Return [X, Y] of the center of cell containing provided text 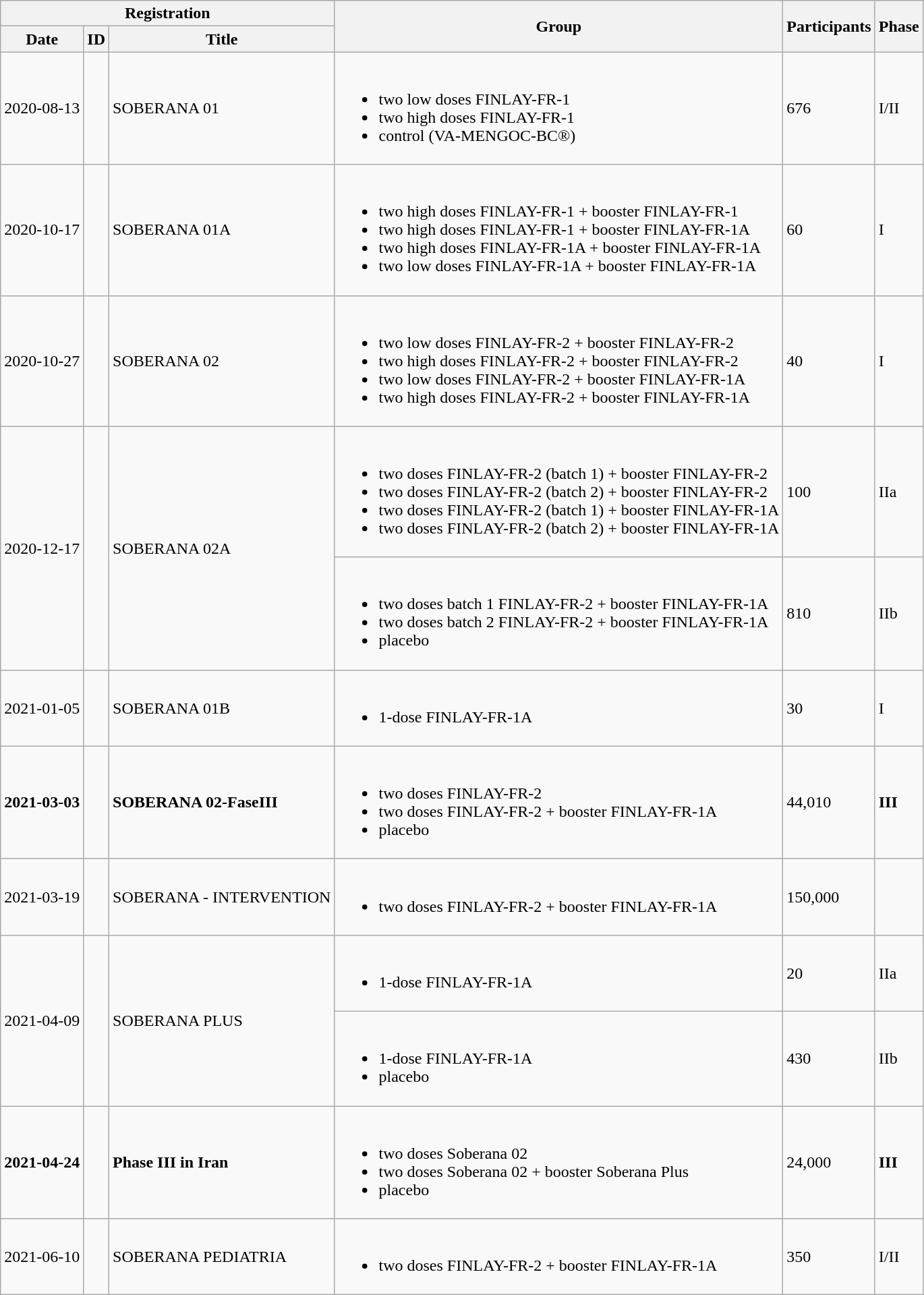
350 [829, 1257]
SOBERANA PLUS [222, 1020]
two doses FINLAY-FR-2two doses FINLAY-FR-2 + booster FINLAY-FR-1Aplacebo [558, 803]
24,000 [829, 1163]
30 [829, 708]
430 [829, 1058]
Group [558, 26]
two doses Soberana 02two doses Soberana 02 + booster Soberana Plusplacebo [558, 1163]
SOBERANA 02-FaseIII [222, 803]
2021-04-24 [42, 1163]
810 [829, 614]
2021-03-03 [42, 803]
Participants [829, 26]
Phase III in Iran [222, 1163]
44,010 [829, 803]
SOBERANA PEDIATRIA [222, 1257]
ID [96, 39]
60 [829, 230]
SOBERANA 01B [222, 708]
2020-08-13 [42, 108]
676 [829, 108]
2020-10-17 [42, 230]
2020-10-27 [42, 361]
Title [222, 39]
2021-03-19 [42, 897]
20 [829, 973]
2021-06-10 [42, 1257]
SOBERANA 01 [222, 108]
SOBERANA 01A [222, 230]
2020-12-17 [42, 548]
40 [829, 361]
two doses batch 1 FINLAY-FR-2 + booster FINLAY-FR-1Atwo doses batch 2 FINLAY-FR-2 + booster FINLAY-FR-1Aplacebo [558, 614]
SOBERANA 02 [222, 361]
Date [42, 39]
SOBERANA 02A [222, 548]
1-dose FINLAY-FR-1Aplacebo [558, 1058]
150,000 [829, 897]
2021-04-09 [42, 1020]
SOBERANA - INTERVENTION [222, 897]
2021-01-05 [42, 708]
two low doses FINLAY-FR-1two high doses FINLAY-FR-1control (VA-MENGOC-BC®) [558, 108]
100 [829, 492]
Registration [167, 13]
Phase [898, 26]
